Output the [x, y] coordinate of the center of the cell containing the given text.  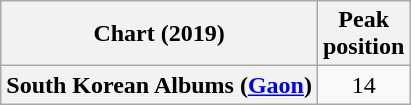
Peakposition [363, 34]
Chart (2019) [160, 34]
South Korean Albums (Gaon) [160, 85]
14 [363, 85]
